Return the (x, y) coordinate for the center point of the cell that contains the specified text.  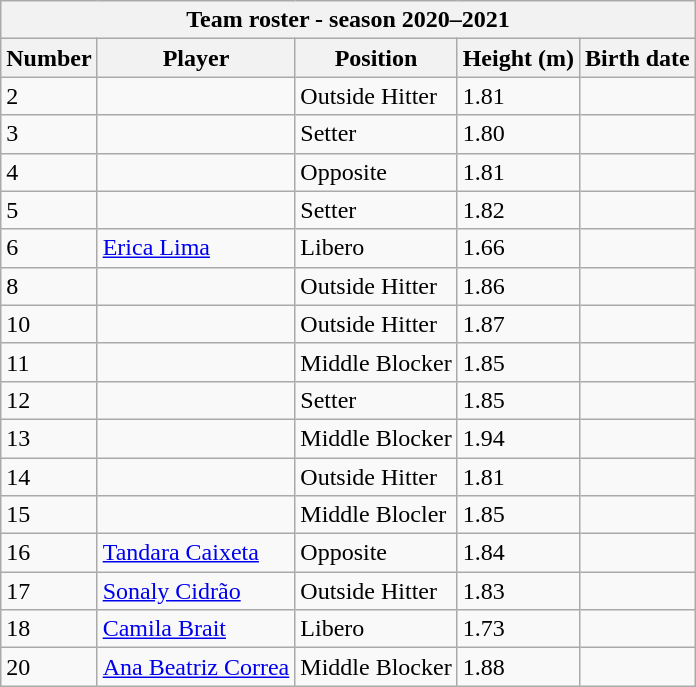
1.84 (518, 553)
Camila Brait (196, 629)
1.80 (518, 134)
Player (196, 58)
Birth date (638, 58)
1.82 (518, 210)
8 (49, 286)
4 (49, 172)
14 (49, 477)
Number (49, 58)
17 (49, 591)
1.86 (518, 286)
Erica Lima (196, 248)
18 (49, 629)
15 (49, 515)
11 (49, 362)
2 (49, 96)
Height (m) (518, 58)
1.94 (518, 438)
1.66 (518, 248)
13 (49, 438)
1.83 (518, 591)
1.73 (518, 629)
5 (49, 210)
1.88 (518, 667)
3 (49, 134)
Ana Beatriz Correa (196, 667)
Position (376, 58)
1.87 (518, 324)
6 (49, 248)
20 (49, 667)
Middle Blocler (376, 515)
Tandara Caixeta (196, 553)
Sonaly Cidrão (196, 591)
16 (49, 553)
Team roster - season 2020–2021 (348, 20)
12 (49, 400)
10 (49, 324)
